Return [x, y] of the center of cell containing provided text 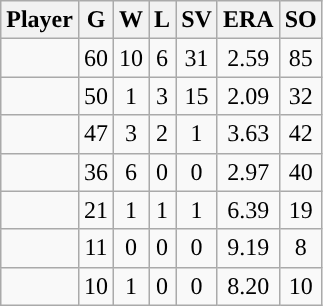
2.97 [248, 172]
21 [96, 210]
50 [96, 96]
11 [96, 248]
2 [162, 134]
36 [96, 172]
19 [300, 210]
42 [300, 134]
9.19 [248, 248]
ERA [248, 20]
3.63 [248, 134]
2.59 [248, 58]
60 [96, 58]
SV [197, 20]
G [96, 20]
W [132, 20]
8.20 [248, 286]
L [162, 20]
6.39 [248, 210]
SO [300, 20]
Player [40, 20]
47 [96, 134]
8 [300, 248]
32 [300, 96]
2.09 [248, 96]
85 [300, 58]
31 [197, 58]
40 [300, 172]
15 [197, 96]
